From the cell containing the given text, extract its center point as [X, Y] coordinate. 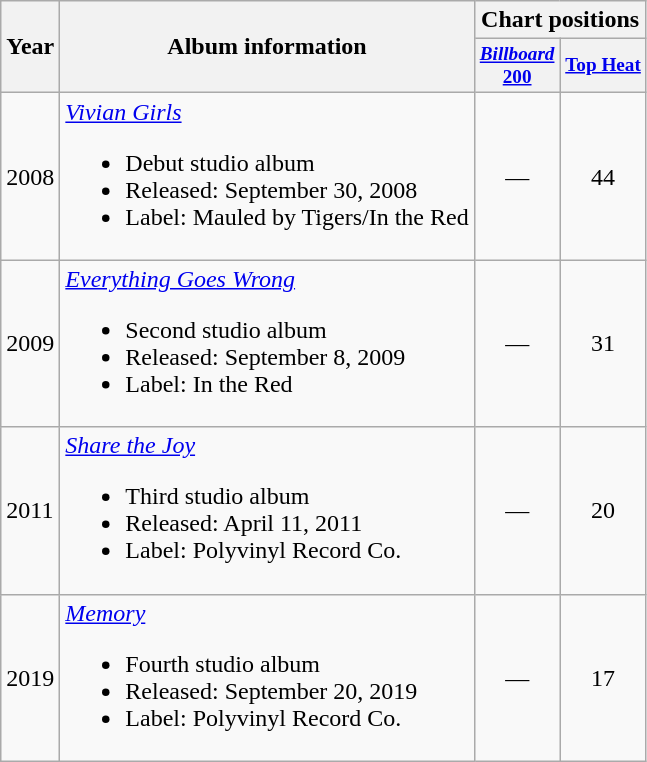
Year [30, 47]
2009 [30, 344]
20 [603, 510]
44 [603, 176]
Vivian GirlsDebut studio albumReleased: September 30, 2008Label: Mauled by Tigers/In the Red [267, 176]
2019 [30, 678]
Album information [267, 47]
Chart positions [560, 20]
2011 [30, 510]
Billboard 200 [517, 66]
Share the JoyThird studio albumReleased: April 11, 2011Label: Polyvinyl Record Co. [267, 510]
Top Heat [603, 66]
MemoryFourth studio albumReleased: September 20, 2019Label: Polyvinyl Record Co. [267, 678]
Everything Goes WrongSecond studio albumReleased: September 8, 2009Label: In the Red [267, 344]
2008 [30, 176]
17 [603, 678]
31 [603, 344]
